Search for the cell housing the specified text and yield its [x, y] center coordinate. 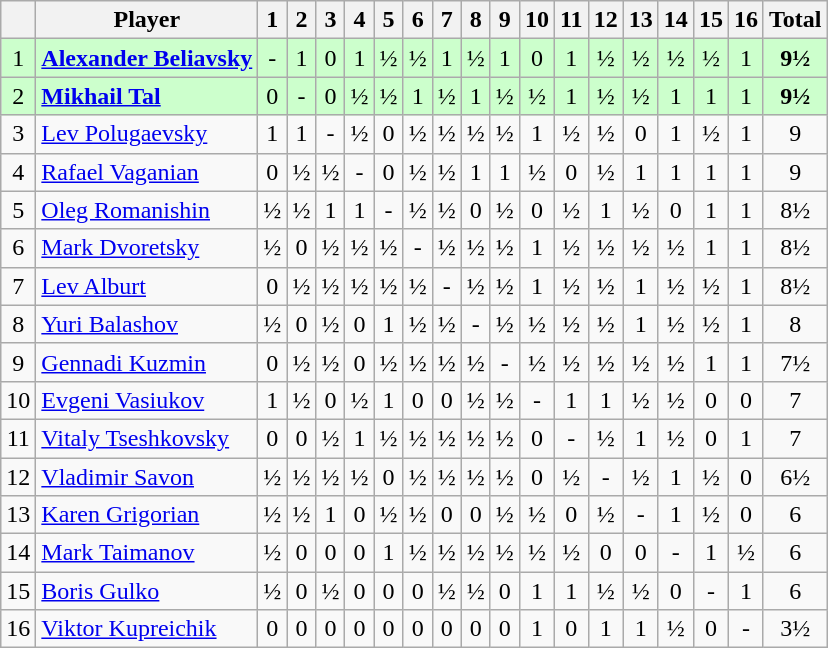
Gennadi Kuzmin [147, 362]
Oleg Romanishin [147, 210]
Player [147, 20]
Vladimir Savon [147, 477]
Lev Polugaevsky [147, 134]
Viktor Kupreichik [147, 629]
6½ [795, 477]
Yuri Balashov [147, 324]
Total [795, 20]
Mark Taimanov [147, 553]
Boris Gulko [147, 591]
7½ [795, 362]
Alexander Beliavsky [147, 58]
Mark Dvoretsky [147, 248]
3½ [795, 629]
Rafael Vaganian [147, 172]
Karen Grigorian [147, 515]
Lev Alburt [147, 286]
Mikhail Tal [147, 96]
Vitaly Tseshkovsky [147, 438]
Evgeni Vasiukov [147, 400]
